Locate the cell with the specified text and output its [x, y] center coordinate. 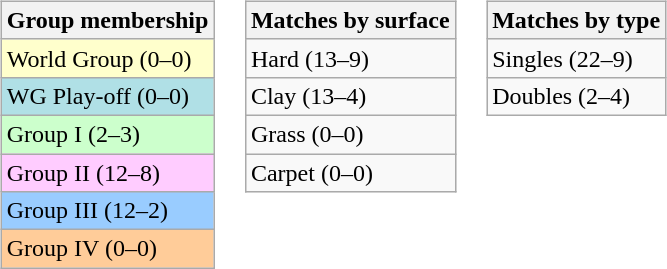
Group IV (0–0) [108, 249]
Matches by type [576, 20]
Group II (12–8) [108, 173]
Hard (13–9) [350, 58]
Group III (12–2) [108, 211]
Group I (2–3) [108, 134]
Clay (13–4) [350, 96]
Singles (22–9) [576, 58]
Grass (0–0) [350, 134]
WG Play-off (0–0) [108, 96]
World Group (0–0) [108, 58]
Doubles (2–4) [576, 96]
Matches by surface [350, 20]
Group membership [108, 20]
Carpet (0–0) [350, 173]
